From the cell containing the given text, extract its center point as (X, Y) coordinate. 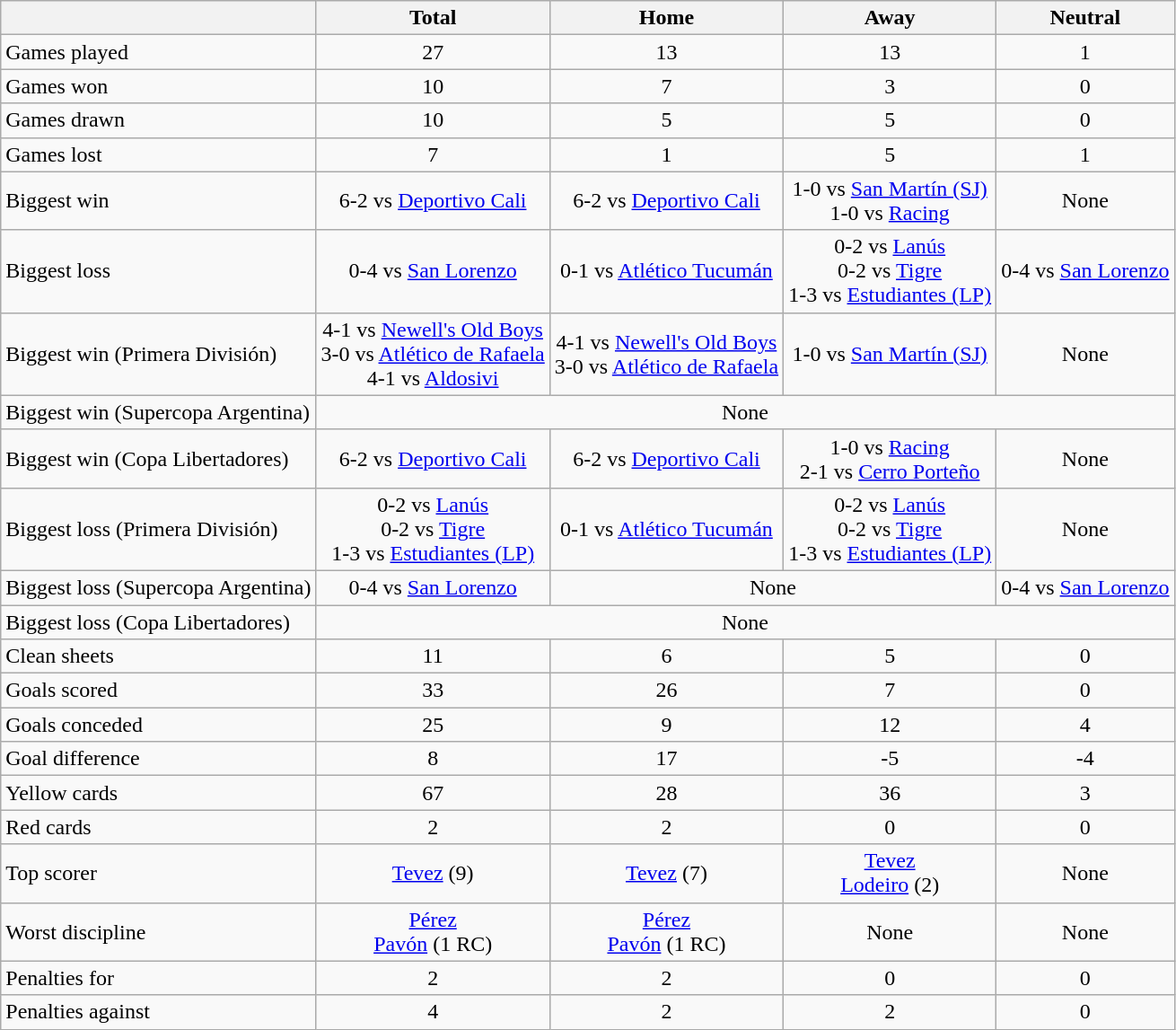
33 (433, 691)
4-1 vs Newell's Old Boys3-0 vs Atlético de Rafaela4-1 vs Aldosivi (433, 354)
Biggest loss (158, 271)
4-1 vs Newell's Old Boys3-0 vs Atlético de Rafaela (666, 354)
28 (666, 793)
Tevez (7) (666, 873)
Worst discipline (158, 932)
Tevez (9) (433, 873)
Biggest loss (Primera División) (158, 529)
9 (666, 725)
Goals conceded (158, 725)
Biggest win (Supercopa Argentina) (158, 412)
Goal difference (158, 759)
Biggest win (Copa Libertadores) (158, 458)
1-0 vs Racing 2-1 vs Cerro Porteño (891, 458)
Neutral (1085, 18)
-4 (1085, 759)
Biggest win (158, 201)
25 (433, 725)
Games drawn (158, 120)
Red cards (158, 827)
8 (433, 759)
Biggest loss (Copa Libertadores) (158, 622)
Biggest win (Primera División) (158, 354)
67 (433, 793)
26 (666, 691)
TevezLodeiro (2) (891, 873)
12 (891, 725)
Biggest loss (Supercopa Argentina) (158, 587)
17 (666, 759)
27 (433, 52)
1-0 vs San Martín (SJ) (891, 354)
Yellow cards (158, 793)
Away (891, 18)
Games lost (158, 154)
36 (891, 793)
Penalties against (158, 1012)
6 (666, 656)
1-0 vs San Martín (SJ)1-0 vs Racing (891, 201)
-5 (891, 759)
11 (433, 656)
Games played (158, 52)
Goals scored (158, 691)
Total (433, 18)
Clean sheets (158, 656)
Penalties for (158, 978)
Top scorer (158, 873)
Games won (158, 86)
Home (666, 18)
